For the text-containing cell, return its midpoint in [x, y] coordinate format. 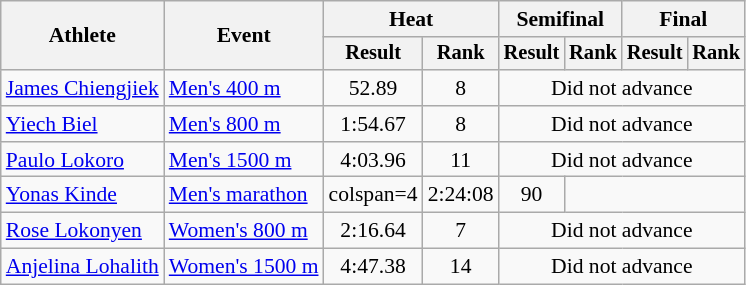
52.89 [374, 88]
Men's 800 m [244, 124]
90 [532, 195]
2:16.64 [374, 231]
1:54.67 [374, 124]
14 [461, 267]
Women's 1500 m [244, 267]
Women's 800 m [244, 231]
11 [461, 160]
James Chiengjiek [82, 88]
Event [244, 36]
Athlete [82, 36]
colspan=4 [374, 195]
4:03.96 [374, 160]
Men's 1500 m [244, 160]
Heat [412, 19]
Yiech Biel [82, 124]
Men's marathon [244, 195]
Anjelina Lohalith [82, 267]
2:24:08 [461, 195]
Final [684, 19]
Yonas Kinde [82, 195]
7 [461, 231]
Semifinal [560, 19]
Rose Lokonyen [82, 231]
Paulo Lokoro [82, 160]
4:47.38 [374, 267]
Men's 400 m [244, 88]
